Return the [x, y] coordinate for the center point of the cell that contains the specified text.  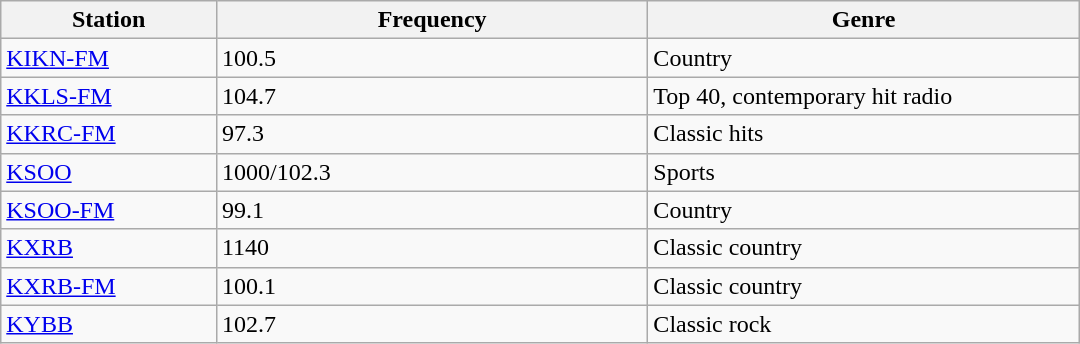
KSOO [109, 172]
KYBB [109, 324]
Classic hits [864, 134]
KSOO-FM [109, 210]
1000/102.3 [432, 172]
Classic rock [864, 324]
Station [109, 20]
Frequency [432, 20]
KXRB [109, 248]
Genre [864, 20]
102.7 [432, 324]
104.7 [432, 96]
KXRB-FM [109, 286]
Sports [864, 172]
KKLS-FM [109, 96]
100.5 [432, 58]
KKRC-FM [109, 134]
100.1 [432, 286]
97.3 [432, 134]
KIKN-FM [109, 58]
1140 [432, 248]
Top 40, contemporary hit radio [864, 96]
99.1 [432, 210]
